Capture the cell that displays the provided text and extract its [x, y] central coordinate. 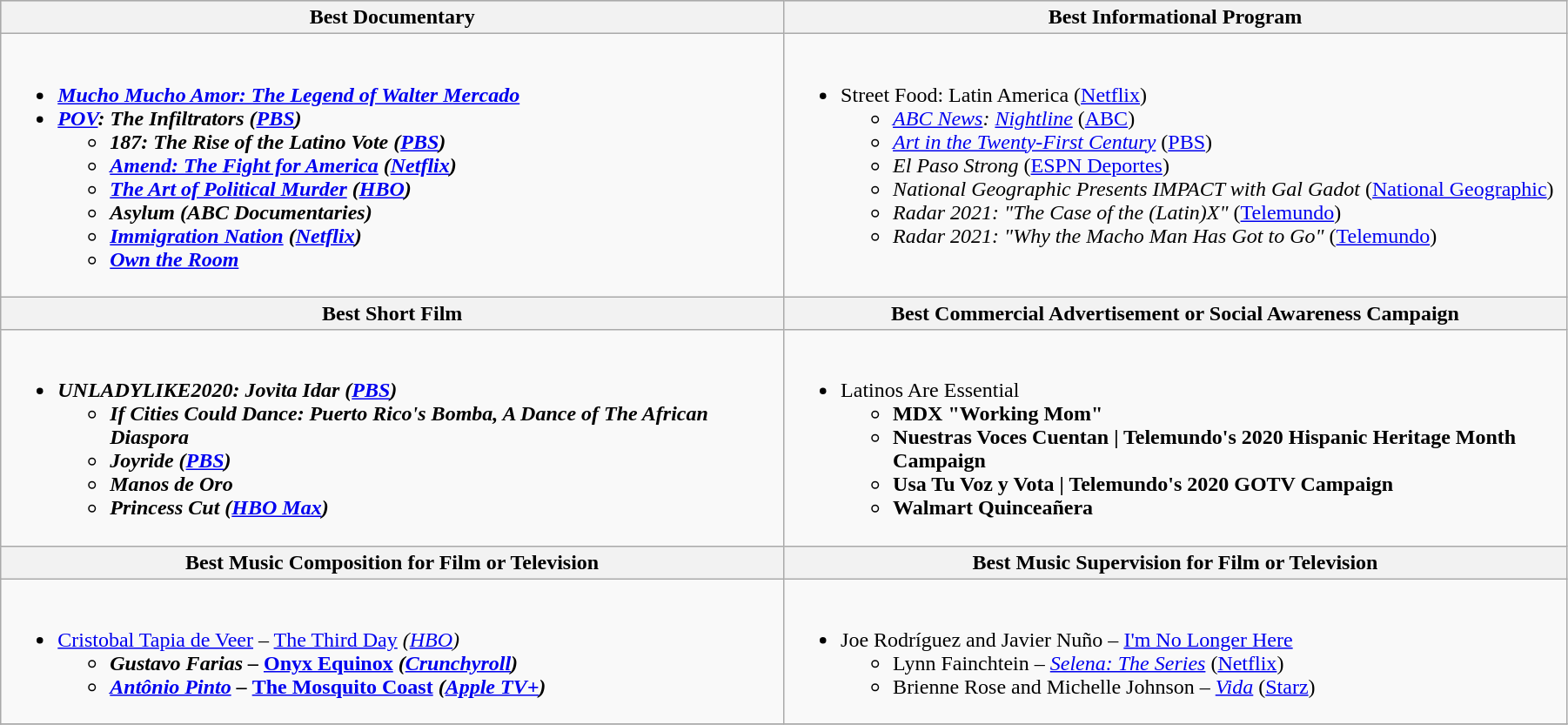
Best Informational Program [1176, 17]
Best Documentary [392, 17]
Cristobal Tapia de Veer – The Third Day (HBO)Gustavo Farias – Onyx Equinox (Crunchyroll)Antônio Pinto – The Mosquito Coast (Apple TV+) [392, 651]
Best Short Film [392, 313]
Best Commercial Advertisement or Social Awareness Campaign [1176, 313]
Best Music Supervision for Film or Television [1176, 562]
Joe Rodríguez and Javier Nuño – I'm No Longer HereLynn Fainchtein – Selena: The Series (Netflix)Brienne Rose and Michelle Johnson – Vida (Starz) [1176, 651]
Best Music Composition for Film or Television [392, 562]
